Pinpoint the cell where the given text exists, returning its (x, y) midpoint coordinate. 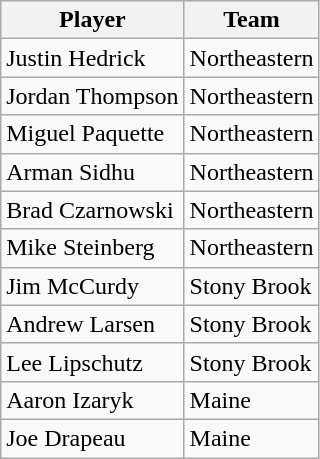
Player (92, 20)
Brad Czarnowski (92, 210)
Justin Hedrick (92, 58)
Miguel Paquette (92, 134)
Jim McCurdy (92, 286)
Team (252, 20)
Arman Sidhu (92, 172)
Joe Drapeau (92, 438)
Andrew Larsen (92, 324)
Mike Steinberg (92, 248)
Jordan Thompson (92, 96)
Aaron Izaryk (92, 400)
Lee Lipschutz (92, 362)
